Return [X, Y] of the center of cell containing provided text 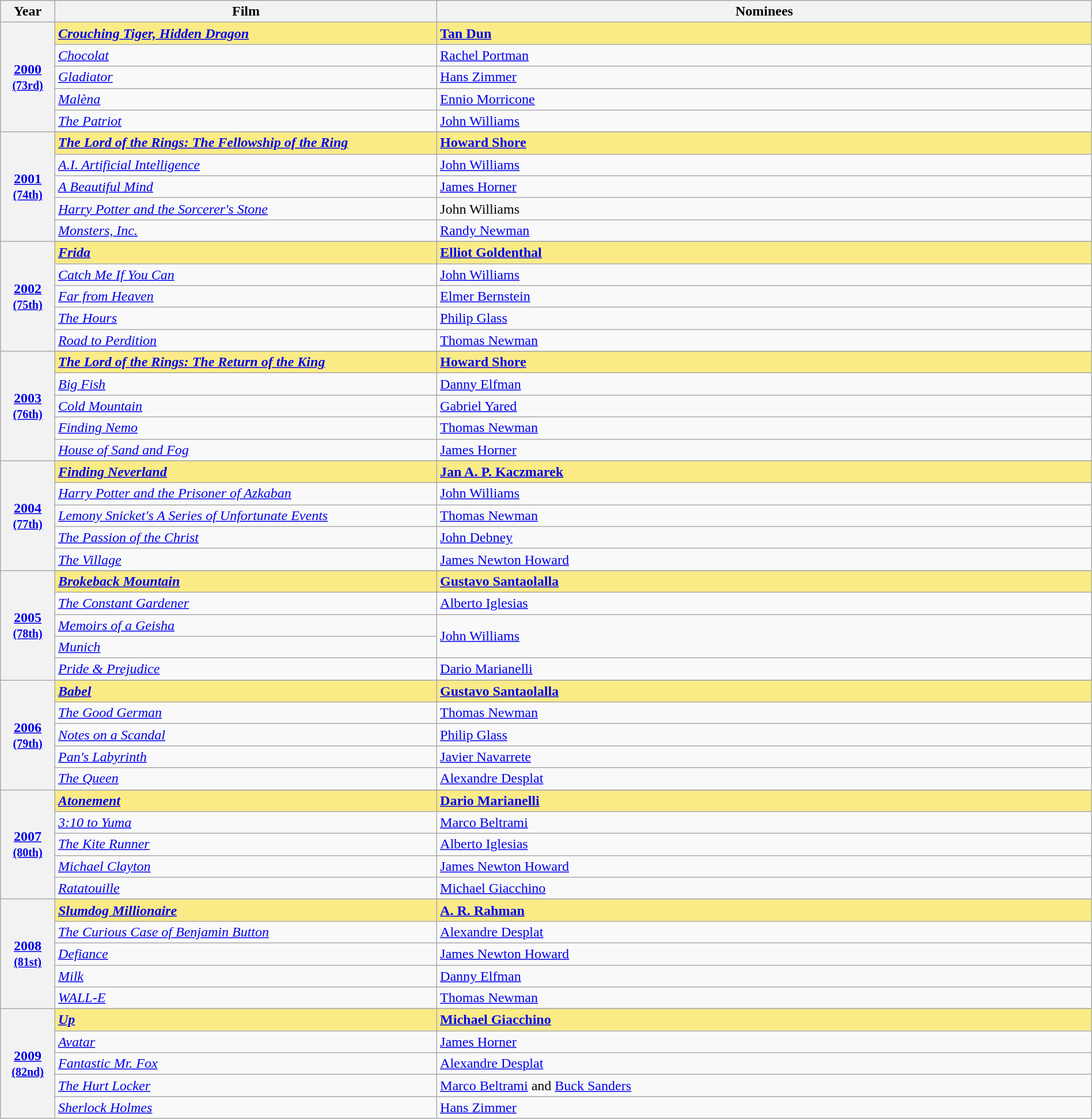
Far from Heaven [245, 297]
2006(79th) [28, 735]
Michael Clayton [245, 866]
Fantastic Mr. Fox [245, 1064]
Harry Potter and the Prisoner of Azkaban [245, 494]
2004(77th) [28, 515]
Harry Potter and the Sorcerer's Stone [245, 208]
Marco Beltrami [765, 822]
Defiance [245, 954]
Atonement [245, 801]
The Hurt Locker [245, 1086]
2003(76th) [28, 406]
Milk [245, 976]
Memoirs of a Geisha [245, 625]
Chocolat [245, 55]
2007(80th) [28, 844]
Ennio Morricone [765, 99]
WALL-E [245, 998]
John Debney [765, 537]
Nominees [765, 12]
Munich [245, 647]
Gladiator [245, 77]
Malèna [245, 99]
2009(82nd) [28, 1064]
A. R. Rahman [765, 910]
2008(81st) [28, 954]
The Queen [245, 779]
House of Sand and Fog [245, 450]
2001(74th) [28, 187]
Marco Beltrami and Buck Sanders [765, 1086]
Finding Neverland [245, 472]
Brokeback Mountain [245, 581]
Notes on a Scandal [245, 735]
The Patriot [245, 121]
The Hours [245, 318]
Monsters, Inc. [245, 230]
Ratatouille [245, 888]
Elmer Bernstein [765, 297]
A Beautiful Mind [245, 187]
Javier Navarrete [765, 757]
Up [245, 1020]
3:10 to Yuma [245, 822]
The Lord of the Rings: The Return of the King [245, 362]
The Village [245, 559]
Big Fish [245, 384]
The Kite Runner [245, 844]
Crouching Tiger, Hidden Dragon [245, 33]
2000(73rd) [28, 77]
Lemony Snicket's A Series of Unfortunate Events [245, 515]
Catch Me If You Can [245, 275]
Road to Perdition [245, 340]
Avatar [245, 1042]
Pan's Labyrinth [245, 757]
A.I. Artificial Intelligence [245, 165]
Tan Dun [765, 33]
2005(78th) [28, 625]
Slumdog Millionaire [245, 910]
Randy Newman [765, 230]
Year [28, 12]
The Curious Case of Benjamin Button [245, 932]
Gabriel Yared [765, 406]
2002(75th) [28, 296]
Rachel Portman [765, 55]
The Passion of the Christ [245, 537]
The Good German [245, 713]
The Lord of the Rings: The Fellowship of the Ring [245, 143]
Frida [245, 252]
Jan A. P. Kaczmarek [765, 472]
Babel [245, 691]
Elliot Goldenthal [765, 252]
Cold Mountain [245, 406]
Pride & Prejudice [245, 669]
Finding Nemo [245, 428]
The Constant Gardener [245, 603]
Film [245, 12]
Sherlock Holmes [245, 1107]
